Scan for the cell matching the given text and deliver its (X, Y) coordinate at center. 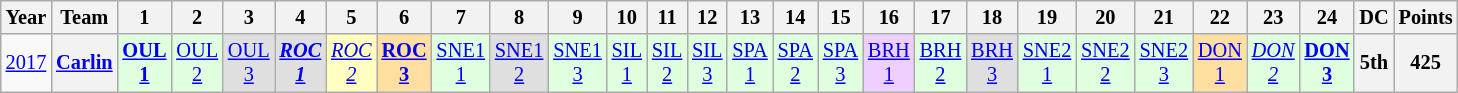
23 (1274, 17)
2017 (26, 63)
8 (519, 17)
SNE21 (1047, 63)
ROC3 (404, 63)
16 (889, 17)
BRH2 (941, 63)
SPA2 (796, 63)
SNE23 (1164, 63)
SNE22 (1105, 63)
24 (1326, 17)
13 (750, 17)
1 (144, 17)
DON3 (1326, 63)
12 (707, 17)
DON2 (1274, 63)
6 (404, 17)
Points (1426, 17)
21 (1164, 17)
5 (351, 17)
OUL1 (144, 63)
SNE11 (461, 63)
19 (1047, 17)
10 (627, 17)
DON1 (1220, 63)
22 (1220, 17)
18 (992, 17)
OUL3 (249, 63)
SIL1 (627, 63)
425 (1426, 63)
SIL3 (707, 63)
15 (840, 17)
Team (84, 17)
SIL2 (667, 63)
SNE12 (519, 63)
2 (197, 17)
SPA1 (750, 63)
SNE13 (577, 63)
17 (941, 17)
Year (26, 17)
DC (1374, 17)
BRH3 (992, 63)
ROC1 (301, 63)
14 (796, 17)
5th (1374, 63)
9 (577, 17)
Carlin (84, 63)
4 (301, 17)
BRH1 (889, 63)
20 (1105, 17)
11 (667, 17)
OUL2 (197, 63)
SPA3 (840, 63)
ROC2 (351, 63)
3 (249, 17)
7 (461, 17)
